Search for the cell housing the specified text and yield its (x, y) center coordinate. 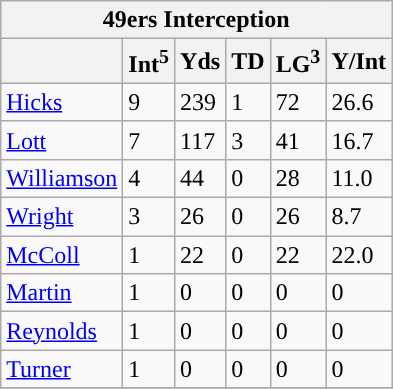
Lott (62, 140)
Williamson (62, 178)
72 (298, 102)
4 (149, 178)
7 (149, 140)
26.6 (359, 102)
Reynolds (62, 331)
49ers Interception (196, 20)
Martin (62, 293)
McColl (62, 255)
Hicks (62, 102)
Yds (200, 62)
Y/Int (359, 62)
Turner (62, 369)
239 (200, 102)
11.0 (359, 178)
TD (248, 62)
28 (298, 178)
44 (200, 178)
41 (298, 140)
16.7 (359, 140)
Wright (62, 217)
Int5 (149, 62)
LG3 (298, 62)
117 (200, 140)
8.7 (359, 217)
9 (149, 102)
22.0 (359, 255)
